Locate the cell with the specified text and output its [X, Y] center coordinate. 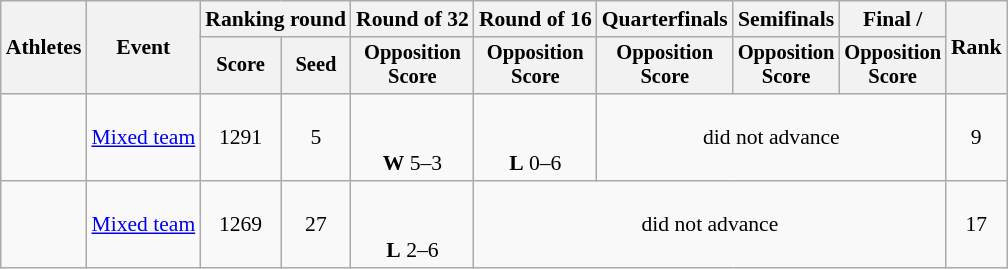
L 0–6 [536, 138]
Rank [976, 48]
1269 [240, 224]
W 5–3 [412, 138]
Round of 16 [536, 19]
Semifinals [786, 19]
5 [316, 138]
Event [143, 48]
27 [316, 224]
Final / [892, 19]
Ranking round [276, 19]
Athletes [44, 48]
17 [976, 224]
L 2–6 [412, 224]
Round of 32 [412, 19]
Score [240, 66]
Quarterfinals [665, 19]
1291 [240, 138]
Seed [316, 66]
9 [976, 138]
